Extract the [x, y] coordinate from the center of the cell holding the provided text.  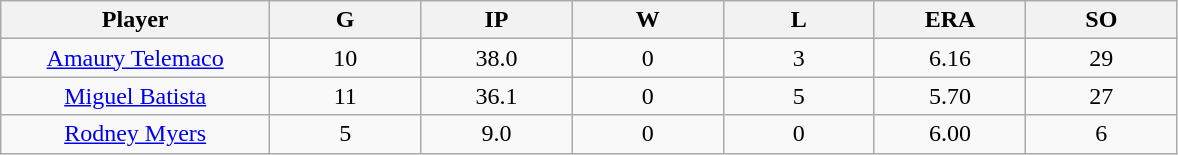
ERA [950, 20]
IP [496, 20]
Player [136, 20]
6.00 [950, 134]
9.0 [496, 134]
6 [1102, 134]
G [346, 20]
5.70 [950, 96]
11 [346, 96]
L [798, 20]
SO [1102, 20]
27 [1102, 96]
10 [346, 58]
6.16 [950, 58]
Rodney Myers [136, 134]
Miguel Batista [136, 96]
W [648, 20]
36.1 [496, 96]
38.0 [496, 58]
3 [798, 58]
29 [1102, 58]
Amaury Telemaco [136, 58]
